Return the (x, y) coordinate for the center point of the cell that contains the specified text.  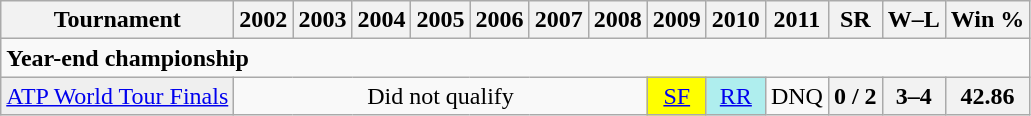
2008 (618, 20)
3–4 (914, 96)
2004 (382, 20)
2009 (676, 20)
2002 (264, 20)
2011 (796, 20)
Win % (988, 20)
Year-end championship (516, 58)
SR (855, 20)
RR (736, 96)
2003 (322, 20)
2005 (440, 20)
42.86 (988, 96)
Tournament (118, 20)
Did not qualify (440, 96)
W–L (914, 20)
2006 (500, 20)
ATP World Tour Finals (118, 96)
DNQ (796, 96)
0 / 2 (855, 96)
2010 (736, 20)
2007 (558, 20)
SF (676, 96)
